Identify which cell holds the provided text, then report its [x, y] central coordinate. 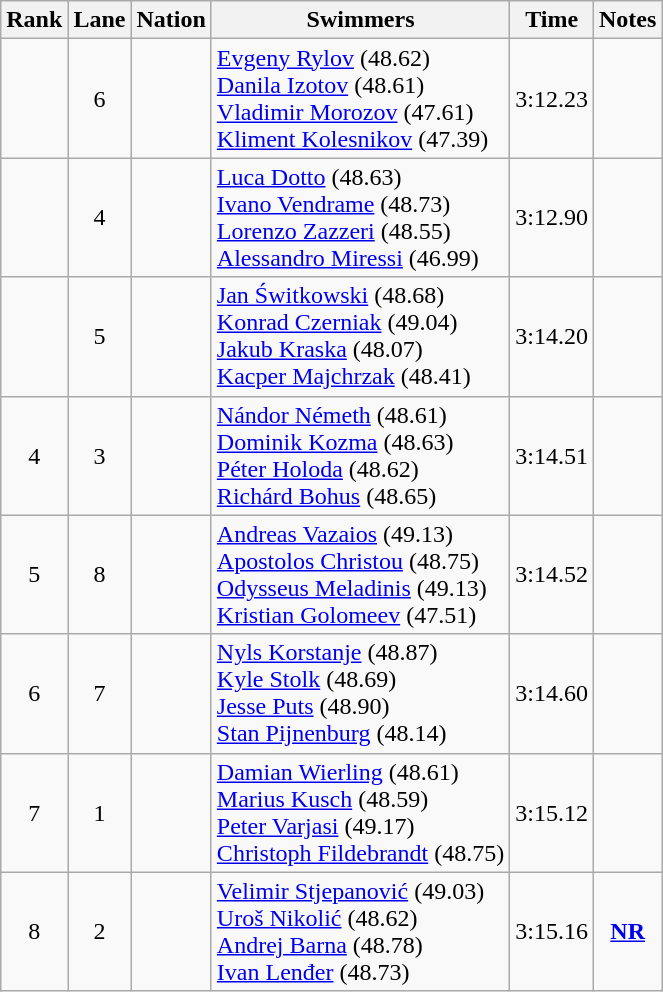
NR [627, 932]
Rank [34, 20]
Evgeny Rylov (48.62)Danila Izotov (48.61)Vladimir Morozov (47.61)Kliment Kolesnikov (47.39) [360, 98]
3 [100, 456]
Time [552, 20]
2 [100, 932]
3:15.16 [552, 932]
Damian Wierling (48.61)Marius Kusch (48.59)Peter Varjasi (49.17)Christoph Fildebrandt (48.75) [360, 812]
3:14.20 [552, 336]
Luca Dotto (48.63)Ivano Vendrame (48.73)Lorenzo Zazzeri (48.55)Alessandro Miressi (46.99) [360, 218]
3:14.51 [552, 456]
3:14.52 [552, 574]
Velimir Stjepanović (49.03)Uroš Nikolić (48.62)Andrej Barna (48.78)Ivan Lenđer (48.73) [360, 932]
3:12.90 [552, 218]
Jan Świtkowski (48.68)Konrad Czerniak (49.04)Jakub Kraska (48.07)Kacper Majchrzak (48.41) [360, 336]
Nation [171, 20]
Andreas Vazaios (49.13)Apostolos Christou (48.75)Odysseus Meladinis (49.13)Kristian Golomeev (47.51) [360, 574]
Nándor Németh (48.61)Dominik Kozma (48.63)Péter Holoda (48.62)Richárd Bohus (48.65) [360, 456]
Nyls Korstanje (48.87)Kyle Stolk (48.69)Jesse Puts (48.90)Stan Pijnenburg (48.14) [360, 694]
1 [100, 812]
3:14.60 [552, 694]
3:15.12 [552, 812]
Lane [100, 20]
Swimmers [360, 20]
Notes [627, 20]
3:12.23 [552, 98]
